Search for the cell housing the specified text and yield its (X, Y) center coordinate. 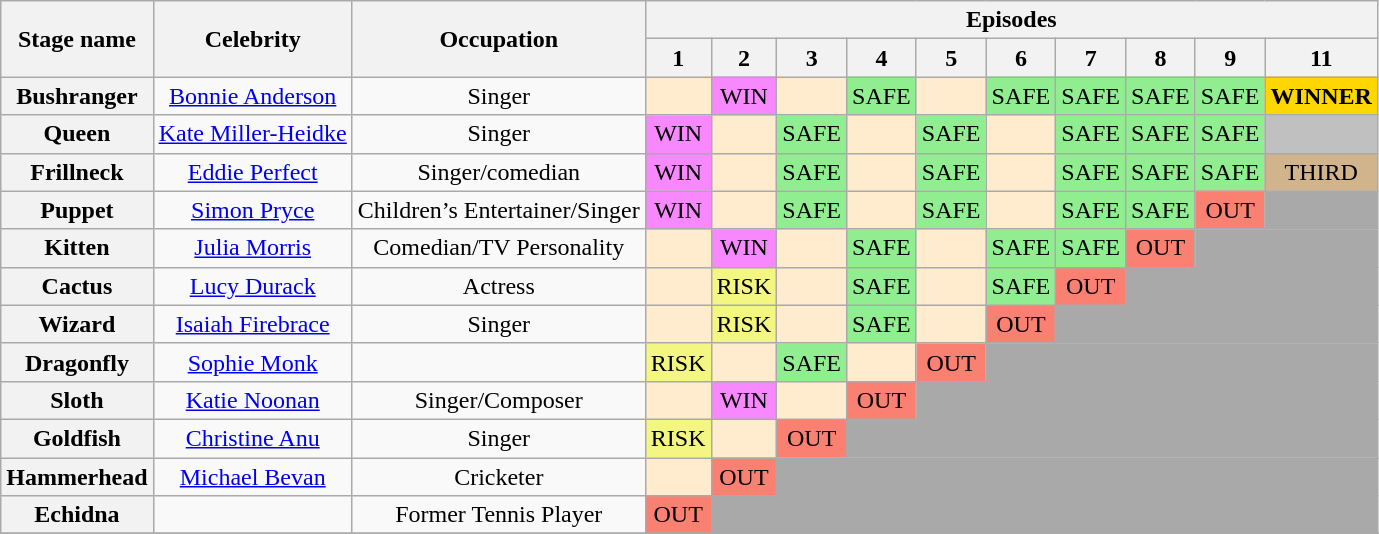
3 (812, 58)
Celebrity (252, 39)
6 (1021, 58)
WINNER (1321, 96)
5 (951, 58)
Former Tennis Player (498, 515)
Stage name (77, 39)
Sophie Monk (252, 362)
2 (744, 58)
Julia Morris (252, 248)
Occupation (498, 39)
Frillneck (77, 172)
Episodes (1011, 20)
Goldfish (77, 438)
8 (1161, 58)
Actress (498, 286)
4 (882, 58)
Simon Pryce (252, 210)
Bonnie Anderson (252, 96)
Lucy Durack (252, 286)
Children’s Entertainer/Singer (498, 210)
1 (678, 58)
Christine Anu (252, 438)
Echidna (77, 515)
THIRD (1321, 172)
Kate Miller-Heidke (252, 134)
Puppet (77, 210)
Wizard (77, 324)
Eddie Perfect (252, 172)
11 (1321, 58)
Cactus (77, 286)
Cricketer (498, 477)
Singer/Composer (498, 400)
Bushranger (77, 96)
9 (1230, 58)
Queen (77, 134)
Singer/comedian (498, 172)
Sloth (77, 400)
Isaiah Firebrace (252, 324)
Hammerhead (77, 477)
Katie Noonan (252, 400)
Kitten (77, 248)
7 (1091, 58)
Dragonfly (77, 362)
Comedian/TV Personality (498, 248)
Michael Bevan (252, 477)
